Capture the cell that displays the provided text and extract its (X, Y) central coordinate. 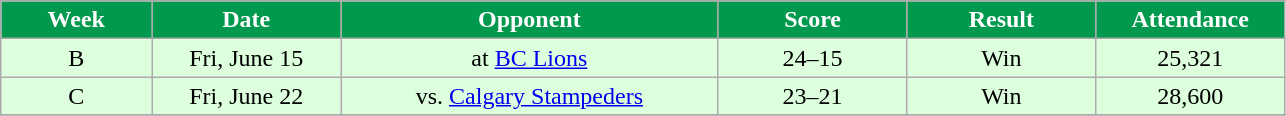
C (76, 96)
Attendance (1190, 20)
24–15 (812, 58)
25,321 (1190, 58)
Fri, June 22 (246, 96)
Week (76, 20)
Date (246, 20)
at BC Lions (530, 58)
Result (1002, 20)
vs. Calgary Stampeders (530, 96)
Fri, June 15 (246, 58)
B (76, 58)
23–21 (812, 96)
Score (812, 20)
28,600 (1190, 96)
Opponent (530, 20)
